Extract the (X, Y) coordinate from the center of the cell holding the provided text.  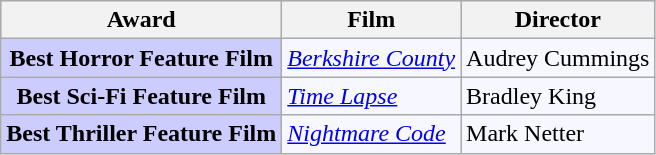
Time Lapse (372, 96)
Film (372, 20)
Director (558, 20)
Mark Netter (558, 134)
Bradley King (558, 96)
Best Horror Feature Film (142, 58)
Best Thriller Feature Film (142, 134)
Nightmare Code (372, 134)
Best Sci-Fi Feature Film (142, 96)
Award (142, 20)
Berkshire County (372, 58)
Audrey Cummings (558, 58)
